For the text-containing cell, return its midpoint in [X, Y] coordinate format. 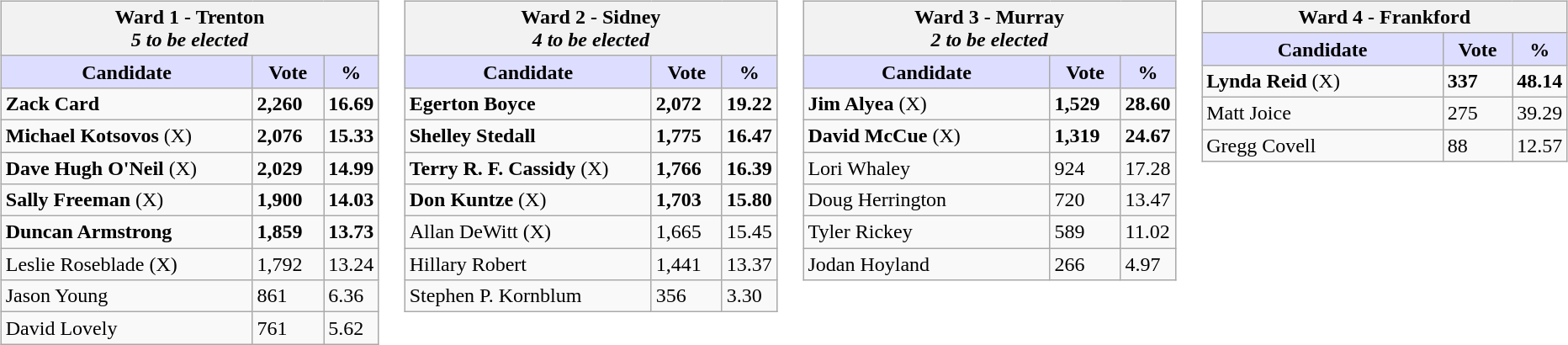
Shelley Stedall [528, 135]
1,766 [686, 167]
Dave Hugh O'Neil (X) [126, 167]
14.03 [352, 200]
16.39 [749, 167]
19.22 [749, 103]
13.47 [1147, 200]
24.67 [1147, 135]
Terry R. F. Cassidy (X) [528, 167]
Don Kuntze (X) [528, 200]
15.45 [749, 232]
17.28 [1147, 167]
Lori Whaley [927, 167]
Jodan Hoyland [927, 264]
275 [1477, 113]
Gregg Covell [1322, 146]
David McCue (X) [927, 135]
Leslie Roseblade (X) [126, 264]
Ward 4 - Frankford [1385, 17]
15.33 [352, 135]
Ward 1 - Trenton 5 to be elected [189, 29]
15.80 [749, 200]
Stephen P. Kornblum [528, 296]
1,529 [1085, 103]
1,775 [686, 135]
Doug Herrington [927, 200]
Tyler Rickey [927, 232]
1,703 [686, 200]
Lynda Reid (X) [1322, 81]
28.60 [1147, 103]
Duncan Armstrong [126, 232]
Michael Kotsovos (X) [126, 135]
39.29 [1539, 113]
Jason Young [126, 296]
1,441 [686, 264]
3.30 [749, 296]
Zack Card [126, 103]
5.62 [352, 328]
Ward 2 - Sidney 4 to be elected [591, 29]
1,792 [288, 264]
Matt Joice [1322, 113]
12.57 [1539, 146]
2,260 [288, 103]
13.37 [749, 264]
1,859 [288, 232]
Hillary Robert [528, 264]
924 [1085, 167]
1,665 [686, 232]
Sally Freeman (X) [126, 200]
1,319 [1085, 135]
356 [686, 296]
88 [1477, 146]
16.47 [749, 135]
David Lovely [126, 328]
13.24 [352, 264]
Ward 3 - Murray 2 to be elected [989, 29]
13.73 [352, 232]
2,076 [288, 135]
720 [1085, 200]
861 [288, 296]
1,900 [288, 200]
16.69 [352, 103]
11.02 [1147, 232]
2,029 [288, 167]
761 [288, 328]
266 [1085, 264]
6.36 [352, 296]
48.14 [1539, 81]
589 [1085, 232]
337 [1477, 81]
Allan DeWitt (X) [528, 232]
4.97 [1147, 264]
2,072 [686, 103]
14.99 [352, 167]
Egerton Boyce [528, 103]
Jim Alyea (X) [927, 103]
